Search for the cell housing the specified text and yield its [x, y] center coordinate. 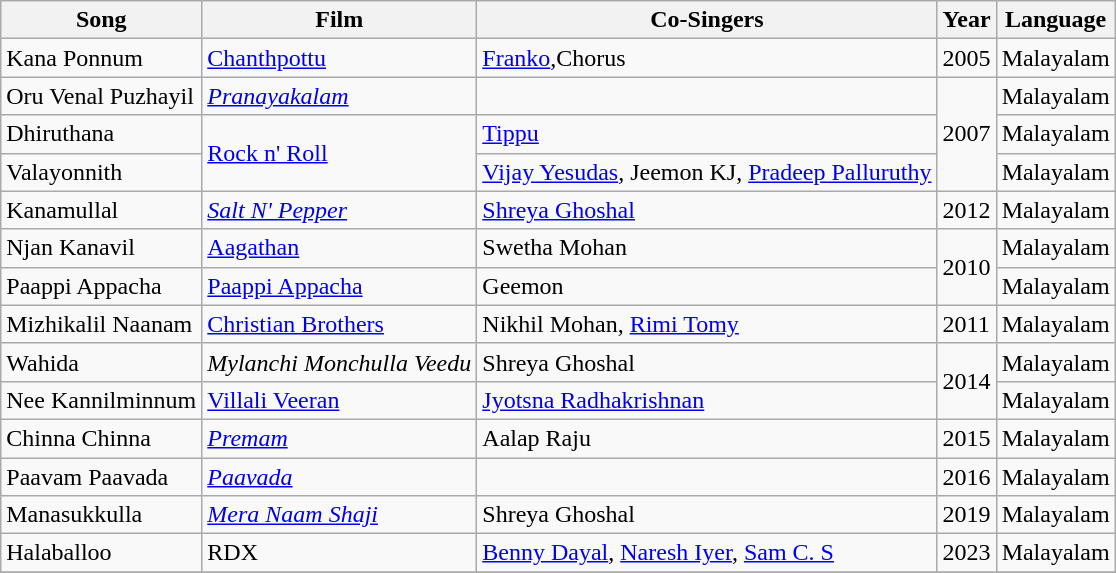
Halaballoo [102, 553]
Geemon [707, 286]
Franko,Chorus [707, 58]
Co-Singers [707, 20]
Chinna Chinna [102, 438]
Chanthpottu [340, 58]
Mizhikalil Naanam [102, 324]
Film [340, 20]
Tippu [707, 134]
Song [102, 20]
2010 [966, 267]
2015 [966, 438]
Valayonnith [102, 172]
Language [1056, 20]
2019 [966, 515]
Aagathan [340, 248]
Year [966, 20]
Paavam Paavada [102, 477]
Aalap Raju [707, 438]
Mylanchi Monchulla Veedu [340, 362]
2014 [966, 381]
2007 [966, 134]
Njan Kanavil [102, 248]
2023 [966, 553]
Paavada [340, 477]
Nee Kannilminnum [102, 400]
Pranayakalam [340, 96]
Vijay Yesudas, Jeemon KJ, Pradeep Palluruthy [707, 172]
Jyotsna Radhakrishnan [707, 400]
2005 [966, 58]
RDX [340, 553]
2012 [966, 210]
Rock n' Roll [340, 153]
Dhiruthana [102, 134]
Premam [340, 438]
Wahida [102, 362]
Mera Naam Shaji [340, 515]
Manasukkulla [102, 515]
Villali Veeran [340, 400]
Benny Dayal, Naresh Iyer, Sam C. S [707, 553]
Salt N' Pepper [340, 210]
2011 [966, 324]
Christian Brothers [340, 324]
Swetha Mohan [707, 248]
Oru Venal Puzhayil [102, 96]
Kana Ponnum [102, 58]
2016 [966, 477]
Nikhil Mohan, Rimi Tomy [707, 324]
Kanamullal [102, 210]
